Find where the given text appears and provide that cell's center as (X, Y) coordinate. 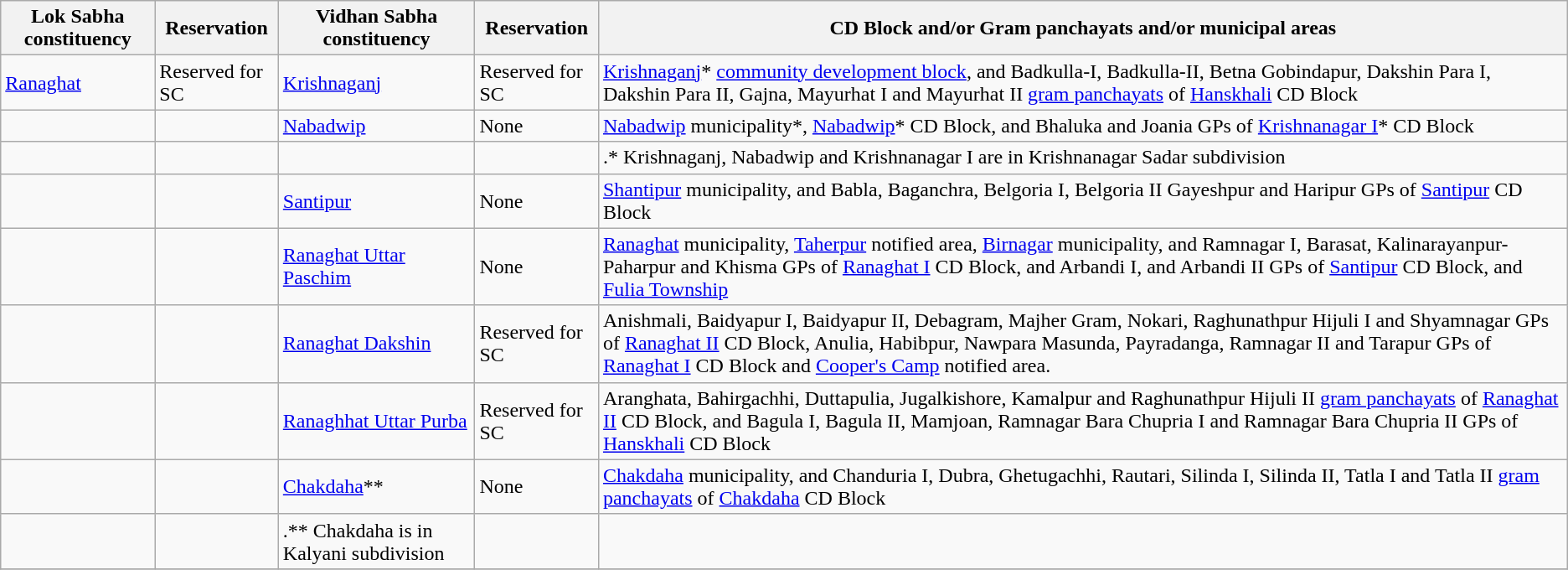
Nabadwip (377, 126)
.* Krishnaganj, Nabadwip and Krishnanagar I are in Krishnanagar Sadar subdivision (1082, 158)
Ranaghat (78, 82)
Krishnaganj (377, 82)
Nabadwip municipality*, Nabadwip* CD Block, and Bhaluka and Joania GPs of Krishnanagar I* CD Block (1082, 126)
Ranaghhat Uttar Purba (377, 421)
Chakdaha** (377, 486)
Ranaghat Dakshin (377, 344)
CD Block and/or Gram panchayats and/or municipal areas (1082, 28)
Ranaghat Uttar Paschim (377, 267)
Shantipur municipality, and Babla, Baganchra, Belgoria I, Belgoria II Gayeshpur and Haripur GPs of Santipur CD Block (1082, 201)
Chakdaha municipality, and Chanduria I, Dubra, Ghetugachhi, Rautari, Silinda I, Silinda II, Tatla I and Tatla II gram panchayats of Chakdaha CD Block (1082, 486)
Lok Sabha constituency (78, 28)
Santipur (377, 201)
Vidhan Sabha constituency (377, 28)
.** Chakdaha is in Kalyani subdivision (377, 541)
